Extract the (X, Y) coordinate from the center of the cell holding the provided text.  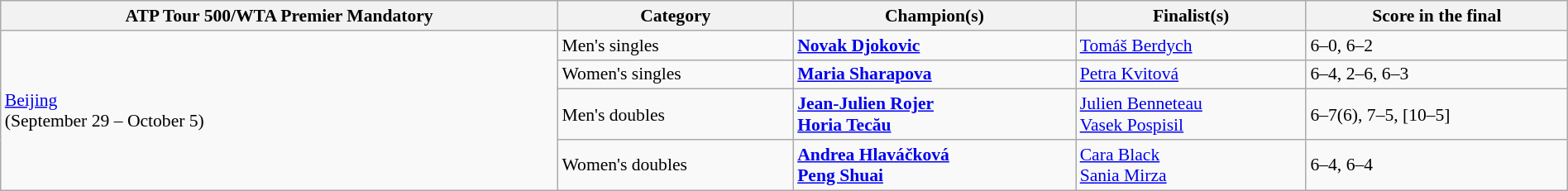
Cara Black Sania Mirza (1191, 165)
6–4, 2–6, 6–3 (1437, 74)
Women's doubles (675, 165)
Beijing(September 29 – October 5) (280, 111)
Tomáš Berdych (1191, 45)
Maria Sharapova (935, 74)
Novak Djokovic (935, 45)
Champion(s) (935, 16)
Petra Kvitová (1191, 74)
Jean-Julien Rojer Horia Tecău (935, 114)
6–7(6), 7–5, [10–5] (1437, 114)
Men's doubles (675, 114)
ATP Tour 500/WTA Premier Mandatory (280, 16)
Score in the final (1437, 16)
Andrea Hlaváčková Peng Shuai (935, 165)
Category (675, 16)
6–4, 6–4 (1437, 165)
Men's singles (675, 45)
Women's singles (675, 74)
Julien Benneteau Vasek Pospisil (1191, 114)
Finalist(s) (1191, 16)
6–0, 6–2 (1437, 45)
